Pinpoint the cell where the given text exists, returning its [X, Y] midpoint coordinate. 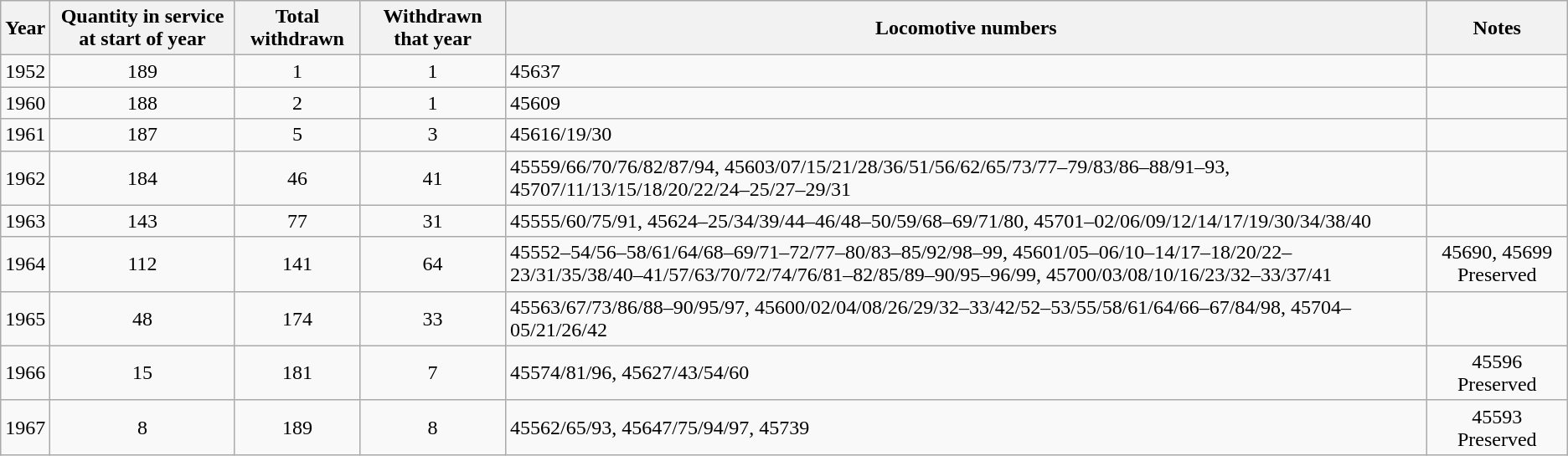
Year [25, 28]
77 [297, 221]
46 [297, 177]
48 [142, 318]
1963 [25, 221]
1965 [25, 318]
188 [142, 103]
Quantity in service at start of year [142, 28]
Notes [1497, 28]
45596 Preserved [1497, 373]
Total withdrawn [297, 28]
31 [433, 221]
15 [142, 373]
112 [142, 264]
45562/65/93, 45647/75/94/97, 45739 [966, 427]
7 [433, 373]
45609 [966, 103]
141 [297, 264]
3 [433, 135]
45593 Preserved [1497, 427]
184 [142, 177]
174 [297, 318]
1962 [25, 177]
181 [297, 373]
41 [433, 177]
1966 [25, 373]
45637 [966, 71]
1964 [25, 264]
45555/60/75/91, 45624–25/34/39/44–46/48–50/59/68–69/71/80, 45701–02/06/09/12/14/17/19/30/34/38/40 [966, 221]
45563/67/73/86/88–90/95/97, 45600/02/04/08/26/29/32–33/42/52–53/55/58/61/64/66–67/84/98, 45704–05/21/26/42 [966, 318]
1952 [25, 71]
1960 [25, 103]
64 [433, 264]
Locomotive numbers [966, 28]
1967 [25, 427]
45690, 45699 Preserved [1497, 264]
1961 [25, 135]
187 [142, 135]
33 [433, 318]
2 [297, 103]
45574/81/96, 45627/43/54/60 [966, 373]
143 [142, 221]
Withdrawn that year [433, 28]
45616/19/30 [966, 135]
45559/66/70/76/82/87/94, 45603/07/15/21/28/36/51/56/62/65/73/77–79/83/86–88/91–93, 45707/11/13/15/18/20/22/24–25/27–29/31 [966, 177]
5 [297, 135]
